Output the (X, Y) coordinate of the center of the cell containing the given text.  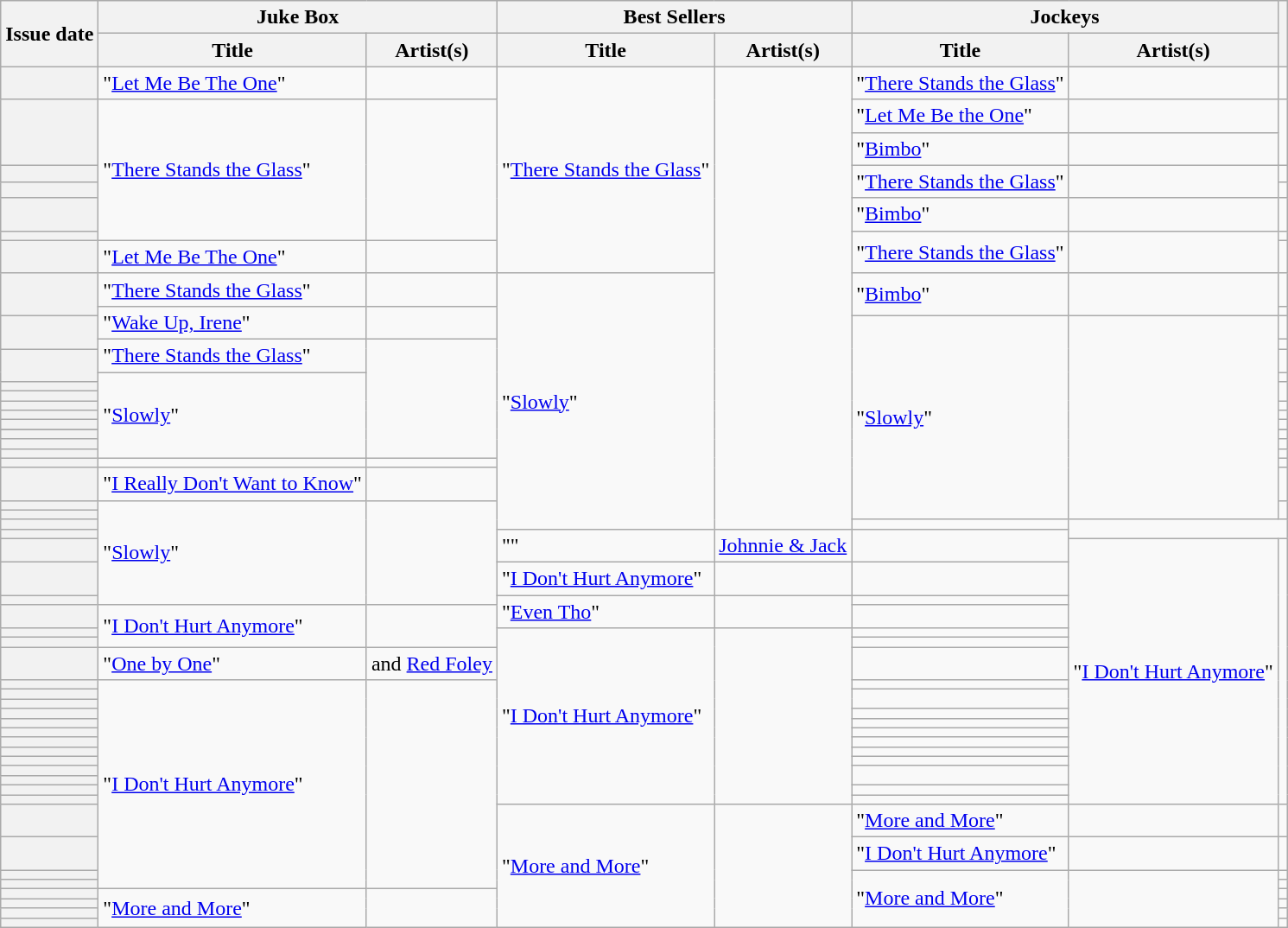
"I Really Don't Want to Know" (233, 484)
"One by One" (233, 664)
"Even Tho" (605, 611)
Best Sellers (674, 17)
Johnnie & Jack (783, 545)
and Red Foley (432, 664)
"" (605, 545)
"Wake Up, Irene" (233, 322)
"Let Me Be the One" (961, 116)
Jockeys (1065, 17)
Issue date (50, 34)
Juke Box (298, 17)
